Search for the cell housing the specified text and yield its (x, y) center coordinate. 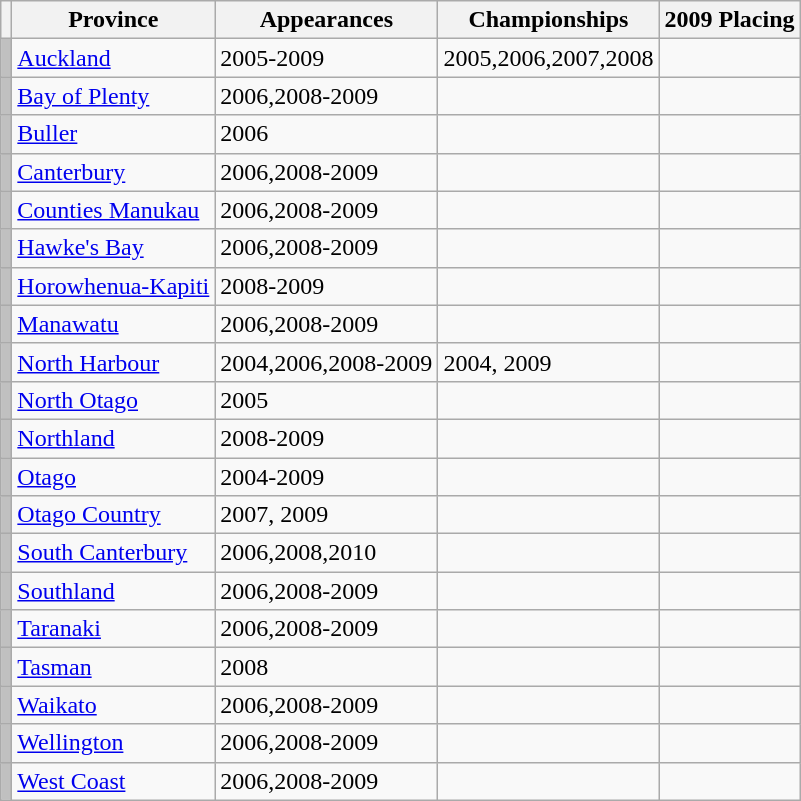
Otago (114, 477)
Manawatu (114, 324)
South Canterbury (114, 553)
Counties Manukau (114, 210)
Championships (548, 20)
West Coast (114, 781)
Appearances (326, 20)
Auckland (114, 58)
2008 (326, 667)
2004, 2009 (548, 362)
2004-2009 (326, 477)
North Otago (114, 400)
2007, 2009 (326, 515)
Tasman (114, 667)
North Harbour (114, 362)
Bay of Plenty (114, 96)
2005,2006,2007,2008 (548, 58)
Hawke's Bay (114, 248)
2006,2008,2010 (326, 553)
Northland (114, 438)
2009 Placing (730, 20)
Southland (114, 591)
2004,2006,2008-2009 (326, 362)
Wellington (114, 743)
Horowhenua-Kapiti (114, 286)
2005 (326, 400)
Taranaki (114, 629)
2005-2009 (326, 58)
Otago Country (114, 515)
2006 (326, 134)
Province (114, 20)
Canterbury (114, 172)
Waikato (114, 705)
Buller (114, 134)
